For the text-containing cell, return its midpoint in [X, Y] coordinate format. 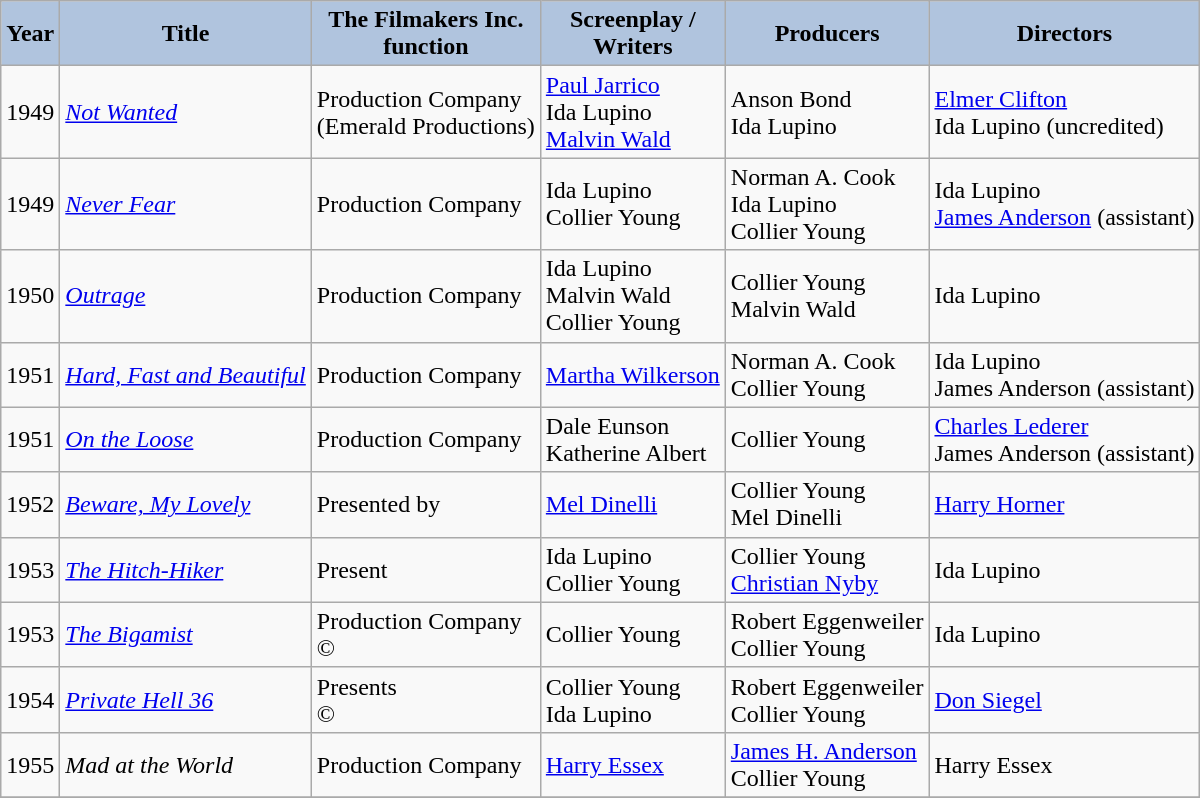
Directors [1064, 34]
The Hitch-Hiker [186, 570]
Collier Young Mel Dinelli [827, 504]
Don Siegel [1064, 700]
1954 [30, 700]
Harry Horner [1064, 504]
Private Hell 36 [186, 700]
Hard, Fast and Beautiful [186, 374]
Production Company © [426, 634]
Presented by [426, 504]
1955 [30, 764]
Screenplay / Writers [632, 34]
Present [426, 570]
Collier Young Ida Lupino [632, 700]
Not Wanted [186, 112]
Norman A. Cook Ida Lupino Collier Young [827, 204]
Ida Lupino Malvin Wald Collier Young [632, 296]
Charles Lederer James Anderson (assistant) [1064, 440]
Anson Bond Ida Lupino [827, 112]
Presents © [426, 700]
Collier Young Malvin Wald [827, 296]
Outrage [186, 296]
Martha Wilkerson [632, 374]
Beware, My Lovely [186, 504]
James H. Anderson Collier Young [827, 764]
Dale Eunson Katherine Albert [632, 440]
On the Loose [186, 440]
Year [30, 34]
1952 [30, 504]
Mel Dinelli [632, 504]
Production Company (Emerald Productions) [426, 112]
Title [186, 34]
Paul Jarrico Ida Lupino Malvin Wald [632, 112]
1950 [30, 296]
Mad at the World [186, 764]
The Bigamist [186, 634]
Producers [827, 34]
Never Fear [186, 204]
Collier Young Christian Nyby [827, 570]
The Filmakers Inc. function [426, 34]
Norman A. Cook Collier Young [827, 374]
Elmer Clifton Ida Lupino (uncredited) [1064, 112]
